From the cell containing the given text, extract its center point as [X, Y] coordinate. 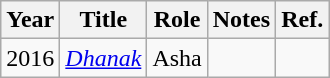
Ref. [302, 20]
Dhanak [104, 58]
Notes [241, 20]
Year [30, 20]
Title [104, 20]
Asha [177, 58]
Role [177, 20]
2016 [30, 58]
